From the cell containing the given text, extract its center point as (X, Y) coordinate. 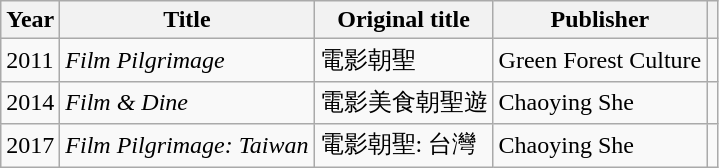
2017 (30, 146)
Film Pilgrimage (187, 60)
電影朝聖 (404, 60)
Green Forest Culture (600, 60)
Title (187, 20)
2014 (30, 102)
2011 (30, 60)
電影美食朝聖遊 (404, 102)
Film Pilgrimage: Taiwan (187, 146)
Film & Dine (187, 102)
Publisher (600, 20)
Year (30, 20)
電影朝聖: 台灣 (404, 146)
Original title (404, 20)
